From the cell containing the given text, extract its center point as [X, Y] coordinate. 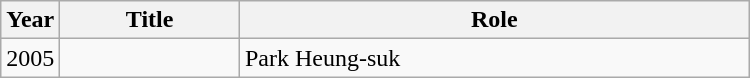
Role [494, 20]
Title [150, 20]
2005 [30, 58]
Year [30, 20]
Park Heung-suk [494, 58]
